Pinpoint the cell where the given text exists, returning its [X, Y] midpoint coordinate. 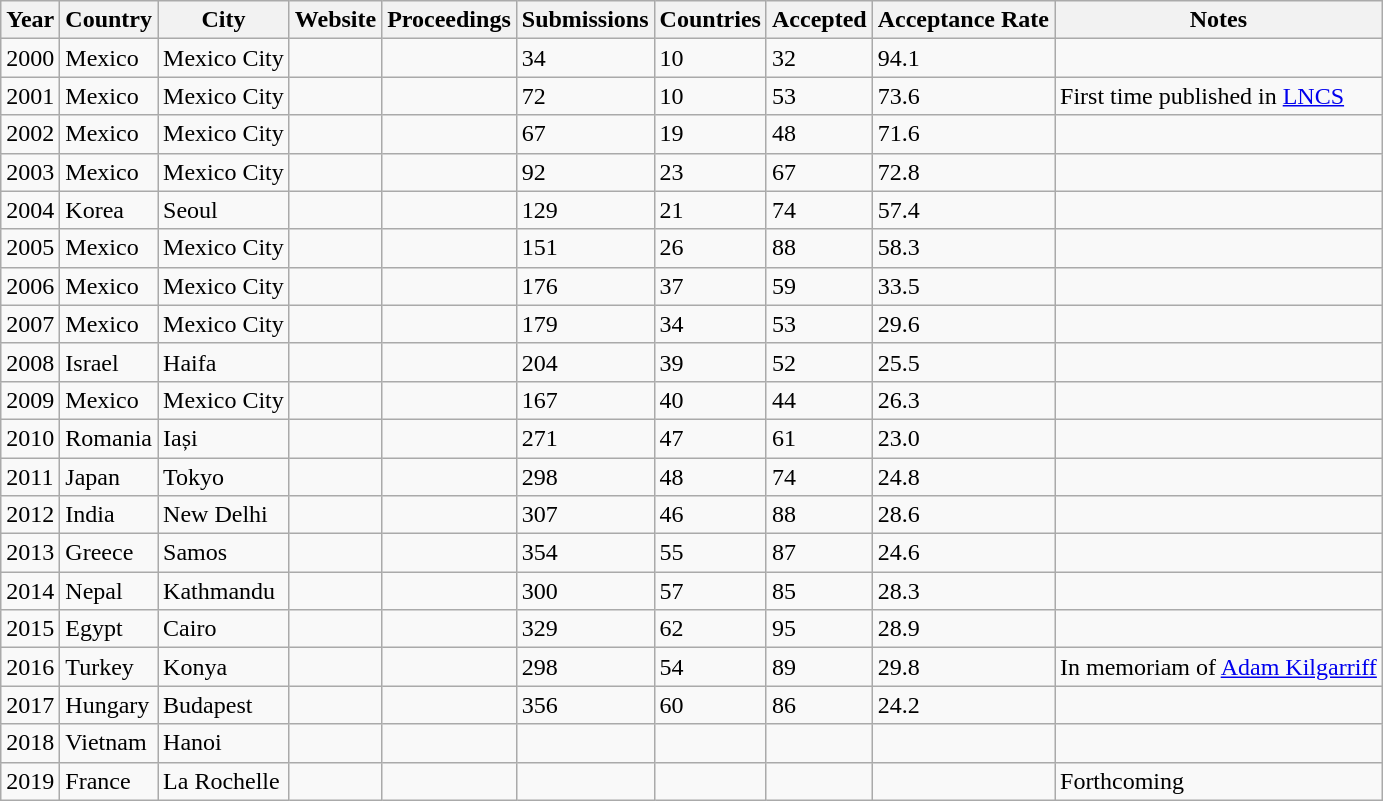
2016 [30, 667]
151 [585, 248]
Year [30, 20]
Haifa [224, 362]
2015 [30, 629]
176 [585, 286]
24.6 [963, 553]
60 [710, 705]
Forthcoming [1218, 781]
Cairo [224, 629]
354 [585, 553]
59 [819, 286]
Hanoi [224, 743]
2017 [30, 705]
62 [710, 629]
179 [585, 324]
Proceedings [450, 20]
Israel [109, 362]
19 [710, 134]
2019 [30, 781]
72 [585, 96]
21 [710, 210]
28.9 [963, 629]
2000 [30, 58]
2001 [30, 96]
Korea [109, 210]
86 [819, 705]
Submissions [585, 20]
Konya [224, 667]
167 [585, 400]
2004 [30, 210]
95 [819, 629]
Accepted [819, 20]
2011 [30, 477]
Japan [109, 477]
33.5 [963, 286]
La Rochelle [224, 781]
2018 [30, 743]
28.3 [963, 591]
25.5 [963, 362]
73.6 [963, 96]
55 [710, 553]
23.0 [963, 438]
54 [710, 667]
Tokyo [224, 477]
Vietnam [109, 743]
City [224, 20]
71.6 [963, 134]
29.8 [963, 667]
Notes [1218, 20]
39 [710, 362]
24.8 [963, 477]
204 [585, 362]
271 [585, 438]
Budapest [224, 705]
37 [710, 286]
Turkey [109, 667]
87 [819, 553]
28.6 [963, 515]
85 [819, 591]
26 [710, 248]
40 [710, 400]
329 [585, 629]
Iași [224, 438]
58.3 [963, 248]
2014 [30, 591]
2002 [30, 134]
2006 [30, 286]
Hungary [109, 705]
307 [585, 515]
Website [335, 20]
2005 [30, 248]
23 [710, 172]
Countries [710, 20]
Greece [109, 553]
92 [585, 172]
52 [819, 362]
In memoriam of Adam Kilgarriff [1218, 667]
61 [819, 438]
46 [710, 515]
44 [819, 400]
Egypt [109, 629]
France [109, 781]
24.2 [963, 705]
2009 [30, 400]
47 [710, 438]
2010 [30, 438]
72.8 [963, 172]
2007 [30, 324]
57.4 [963, 210]
2012 [30, 515]
Acceptance Rate [963, 20]
356 [585, 705]
26.3 [963, 400]
300 [585, 591]
India [109, 515]
2008 [30, 362]
First time published in LNCS [1218, 96]
32 [819, 58]
94.1 [963, 58]
89 [819, 667]
Seoul [224, 210]
2013 [30, 553]
Kathmandu [224, 591]
129 [585, 210]
2003 [30, 172]
Samos [224, 553]
29.6 [963, 324]
Nepal [109, 591]
Romania [109, 438]
Country [109, 20]
New Delhi [224, 515]
57 [710, 591]
